Return the (X, Y) coordinate for the center point of the cell that contains the specified text.  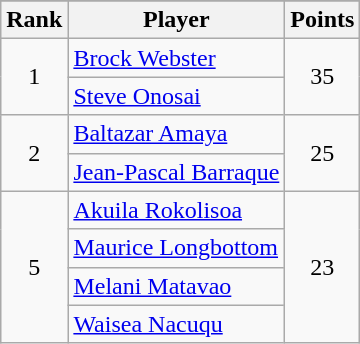
1 (34, 77)
Brock Webster (176, 58)
Jean-Pascal Barraque (176, 172)
23 (322, 267)
Akuila Rokolisoa (176, 210)
35 (322, 77)
Points (322, 20)
25 (322, 153)
Rank (34, 20)
Melani Matavao (176, 286)
Baltazar Amaya (176, 134)
2 (34, 153)
Waisea Nacuqu (176, 324)
Steve Onosai (176, 96)
Maurice Longbottom (176, 248)
5 (34, 267)
Player (176, 20)
